Scan for the cell matching the given text and deliver its (X, Y) coordinate at center. 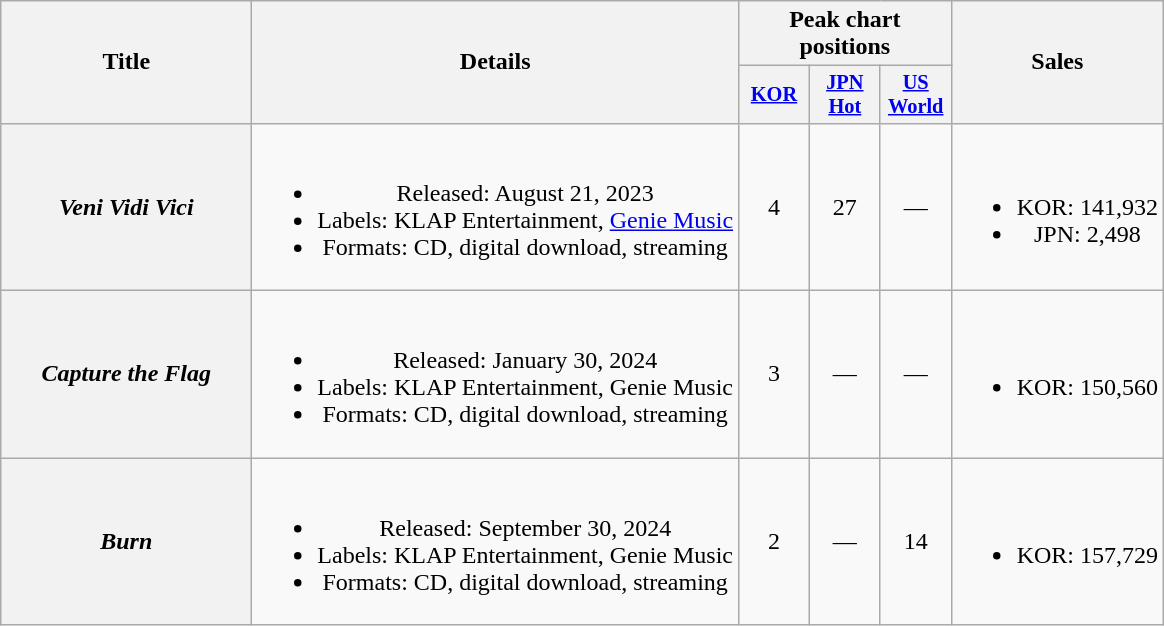
KOR (774, 95)
Burn (126, 542)
27 (844, 206)
KOR: 141,932JPN: 2,498 (1057, 206)
14 (916, 542)
Capture the Flag (126, 374)
Released: August 21, 2023Labels: KLAP Entertainment, Genie MusicFormats: CD, digital download, streaming (496, 206)
Details (496, 62)
Title (126, 62)
KOR: 157,729 (1057, 542)
USWorld (916, 95)
Released: January 30, 2024Labels: KLAP Entertainment, Genie MusicFormats: CD, digital download, streaming (496, 374)
4 (774, 206)
Peak chart positions (846, 34)
2 (774, 542)
Veni Vidi Vici (126, 206)
KOR: 150,560 (1057, 374)
Sales (1057, 62)
JPNHot (844, 95)
3 (774, 374)
Released: September 30, 2024Labels: KLAP Entertainment, Genie MusicFormats: CD, digital download, streaming (496, 542)
